Find where the given text appears and provide that cell's center as (x, y) coordinate. 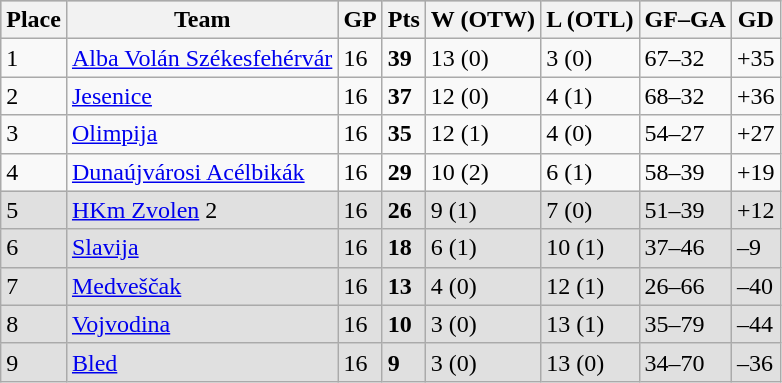
Bled (202, 362)
51–39 (685, 210)
Dunaújvárosi Acélbikák (202, 172)
67–32 (685, 58)
5 (34, 210)
+12 (756, 210)
4 (1) (590, 96)
35–79 (685, 324)
12 (0) (482, 96)
W (OTW) (482, 20)
+19 (756, 172)
68–32 (685, 96)
GP (360, 20)
–9 (756, 248)
9 (1) (482, 210)
Place (34, 20)
4 (34, 172)
Pts (404, 20)
54–27 (685, 134)
13 (1) (590, 324)
35 (404, 134)
26 (404, 210)
L (OTL) (590, 20)
7 (34, 286)
13 (404, 286)
Alba Volán Székesfehérvár (202, 58)
Vojvodina (202, 324)
+36 (756, 96)
Slavija (202, 248)
1 (34, 58)
–40 (756, 286)
18 (404, 248)
–36 (756, 362)
3 (34, 134)
2 (34, 96)
37–46 (685, 248)
10 (2) (482, 172)
8 (34, 324)
Olimpija (202, 134)
6 (34, 248)
GD (756, 20)
Medveščak (202, 286)
Team (202, 20)
39 (404, 58)
26–66 (685, 286)
–44 (756, 324)
7 (0) (590, 210)
58–39 (685, 172)
Jesenice (202, 96)
+35 (756, 58)
37 (404, 96)
+27 (756, 134)
10 (1) (590, 248)
HKm Zvolen 2 (202, 210)
34–70 (685, 362)
10 (404, 324)
GF–GA (685, 20)
29 (404, 172)
